Provide the (x, y) coordinate of the cell's center where the given text is located.  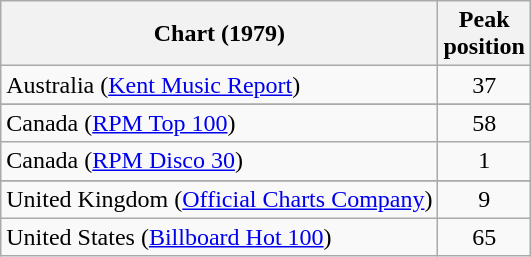
65 (484, 237)
Canada (RPM Disco 30) (220, 161)
Peakposition (484, 34)
58 (484, 123)
9 (484, 199)
United States (Billboard Hot 100) (220, 237)
37 (484, 85)
1 (484, 161)
Chart (1979) (220, 34)
Australia (Kent Music Report) (220, 85)
Canada (RPM Top 100) (220, 123)
United Kingdom (Official Charts Company) (220, 199)
